From the cell containing the given text, extract its center point as (X, Y) coordinate. 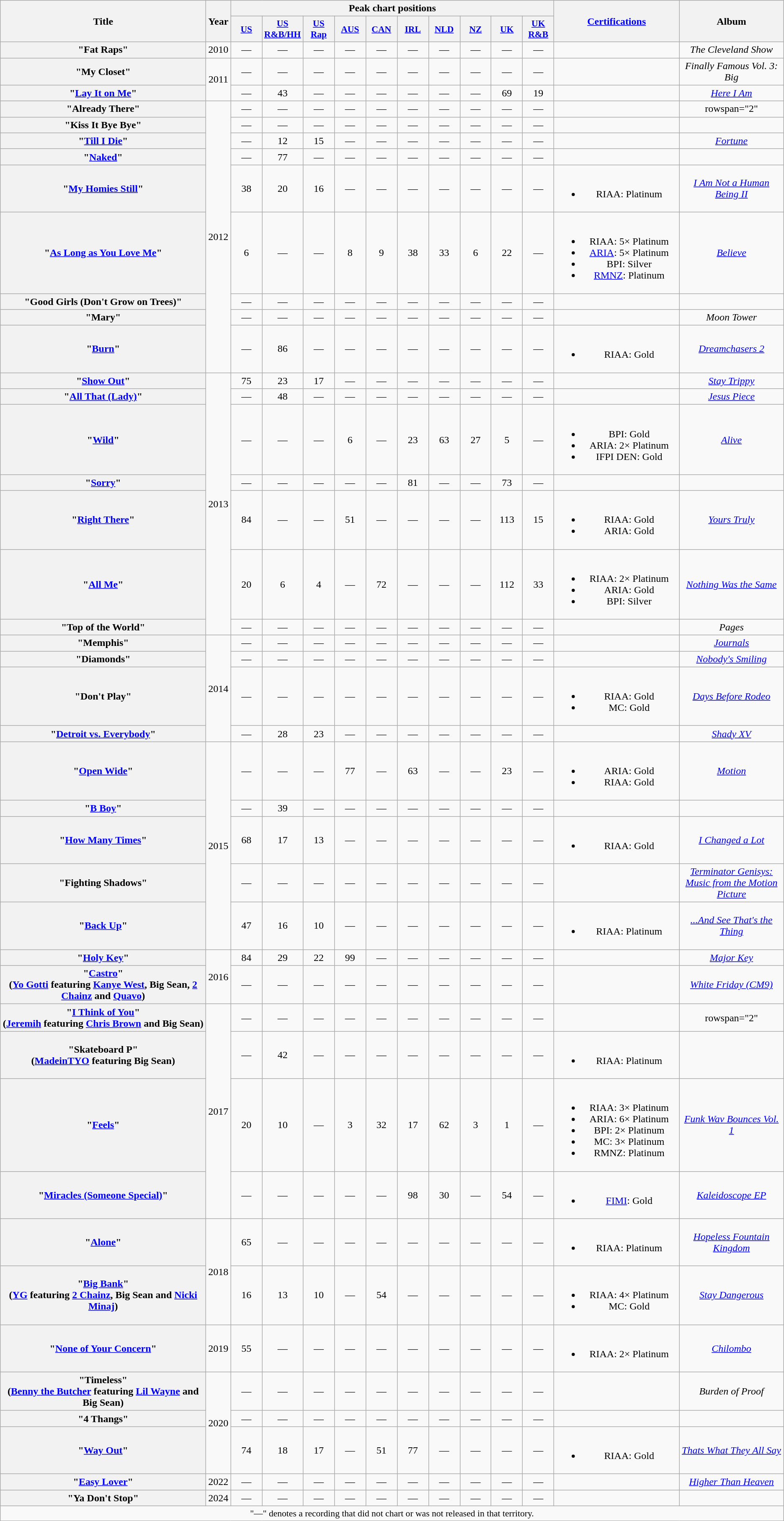
Yours Truly (731, 520)
BPI: GoldARIA: 2× PlatinumIFPI DEN: Gold (616, 440)
"Detroit vs. Everybody" (103, 733)
Burden of Proof (731, 1391)
Journals (731, 643)
112 (507, 584)
18 (283, 1450)
4 (318, 584)
"My Closet" (103, 71)
"—" denotes a recording that did not chart or was not released in that territory. (392, 1513)
"Fighting Shadows" (103, 883)
2020 (219, 1423)
"Right There" (103, 520)
"Skateboard P"(MadeinTYO featuring Big Sean) (103, 1055)
RIAA: 4× PlatinumMC: Gold (616, 1295)
"I Think of You"(Jeremih featuring Chris Brown and Big Sean) (103, 1018)
Album (731, 21)
28 (283, 733)
68 (246, 839)
"Memphis" (103, 643)
27 (476, 440)
"Don't Play" (103, 696)
"Burn" (103, 349)
43 (283, 93)
"Back Up" (103, 926)
I Am Not a Human Being II (731, 189)
2013 (219, 504)
RIAA: 3× PlatinumARIA: 6× PlatinumBPI: 2× PlatinumMC: 3× PlatinumRMNZ: Platinum (616, 1125)
113 (507, 520)
19 (539, 93)
"Holy Key" (103, 958)
"Lay It on Me" (103, 93)
"Feels" (103, 1125)
"Mary" (103, 318)
Fortune (731, 141)
86 (283, 349)
2014 (219, 688)
39 (283, 808)
USR&B/HH (283, 29)
"None of Your Concern" (103, 1348)
69 (507, 93)
Dreamchasers 2 (731, 349)
Certifications (616, 21)
"Easy Lover" (103, 1482)
USRap (318, 29)
RIAA: GoldARIA: Gold (616, 520)
RIAA: 5× PlatinumARIA: 5× PlatinumBPI: SilverRMNZ: Platinum (616, 253)
Kaleidoscope EP (731, 1195)
"4 Thangs" (103, 1418)
62 (444, 1125)
65 (246, 1242)
UK (507, 29)
74 (246, 1450)
2011 (219, 80)
Finally Famous Vol. 3: Big (731, 71)
"Sorry" (103, 483)
"Big Bank"(YG featuring 2 Chainz, Big Sean and Nicki Minaj) (103, 1295)
Chilombo (731, 1348)
32 (381, 1125)
Higher Than Heaven (731, 1482)
2024 (219, 1498)
"Good Girls (Don't Grow on Trees)" (103, 301)
29 (283, 958)
NLD (444, 29)
Stay Dangerous (731, 1295)
Believe (731, 253)
NZ (476, 29)
ARIA: GoldRIAA: Gold (616, 771)
Year (219, 21)
"Alone" (103, 1242)
Stay Trippy (731, 381)
Motion (731, 771)
9 (381, 253)
Jesus Piece (731, 397)
48 (283, 397)
"As Long as You Love Me" (103, 253)
The Cleveland Show (731, 50)
...And See That's the Thing (731, 926)
"Ya Don't Stop" (103, 1498)
2012 (219, 237)
47 (246, 926)
8 (350, 253)
2017 (219, 1111)
Peak chart positions (392, 8)
"Wild" (103, 440)
12 (283, 141)
"Open Wide" (103, 771)
"Fat Raps" (103, 50)
Alive (731, 440)
RIAA: 2× Platinum (616, 1348)
"Miracles (Someone Special)" (103, 1195)
Days Before Rodeo (731, 696)
1 (507, 1125)
"Show Out" (103, 381)
Terminator Genisys: Music from the Motion Picture (731, 883)
75 (246, 381)
99 (350, 958)
Here I Am (731, 93)
Nothing Was the Same (731, 584)
"All That (Lady)" (103, 397)
Thats What They All Say (731, 1450)
2010 (219, 50)
"How Many Times" (103, 839)
Moon Tower (731, 318)
Title (103, 21)
2022 (219, 1482)
2015 (219, 845)
"Kiss It Bye Bye" (103, 125)
I Changed a Lot (731, 839)
2018 (219, 1272)
AUS (350, 29)
"Already There" (103, 109)
"All Me" (103, 584)
Hopeless Fountain Kingdom (731, 1242)
2019 (219, 1348)
73 (507, 483)
US (246, 29)
Nobody's Smiling (731, 659)
"Way Out" (103, 1450)
White Friday (CM9) (731, 985)
"Till I Die" (103, 141)
81 (413, 483)
RIAA: 2× PlatinumARIA: GoldBPI: Silver (616, 584)
"B Boy" (103, 808)
"My Homies Still" (103, 189)
CAN (381, 29)
IRL (413, 29)
UKR&B (539, 29)
2016 (219, 977)
Shady XV (731, 733)
"Castro"(Yo Gotti featuring Kanye West, Big Sean, 2 Chainz and Quavo) (103, 985)
5 (507, 440)
Pages (731, 627)
72 (381, 584)
"Timeless"(Benny the Butcher featuring Lil Wayne and Big Sean) (103, 1391)
98 (413, 1195)
Major Key (731, 958)
"Top of the World" (103, 627)
30 (444, 1195)
RIAA: GoldMC: Gold (616, 696)
42 (283, 1055)
"Diamonds" (103, 659)
"Naked" (103, 157)
Funk Wav Bounces Vol. 1 (731, 1125)
55 (246, 1348)
FIMI: Gold (616, 1195)
